Return [X, Y] of the center of cell containing provided text 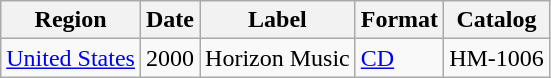
Catalog [497, 20]
Date [170, 20]
CD [399, 58]
Horizon Music [278, 58]
Label [278, 20]
Format [399, 20]
United States [71, 58]
2000 [170, 58]
Region [71, 20]
HM-1006 [497, 58]
